Identify which cell holds the provided text, then report its (X, Y) central coordinate. 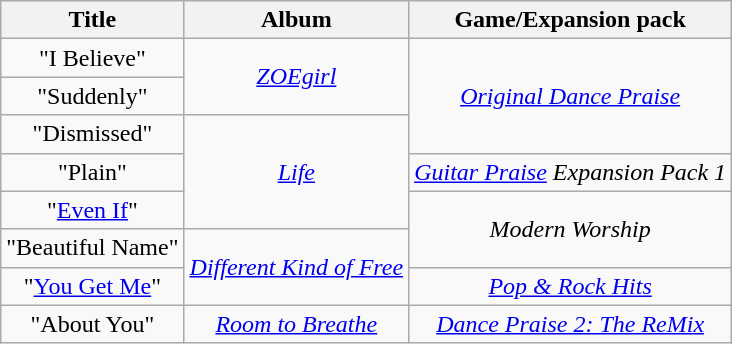
"Even If" (92, 210)
Album (296, 20)
Pop & Rock Hits (570, 286)
Game/Expansion pack (570, 20)
Guitar Praise Expansion Pack 1 (570, 172)
Dance Praise 2: The ReMix (570, 324)
Room to Breathe (296, 324)
Modern Worship (570, 229)
Title (92, 20)
Different Kind of Free (296, 267)
"Beautiful Name" (92, 248)
ZOEgirl (296, 77)
"I Believe" (92, 58)
"Suddenly" (92, 96)
Life (296, 172)
"Plain" (92, 172)
"You Get Me" (92, 286)
"Dismissed" (92, 134)
Original Dance Praise (570, 96)
"About You" (92, 324)
